Detect which cell encompasses the target text, then output its (X, Y) center coordinate. 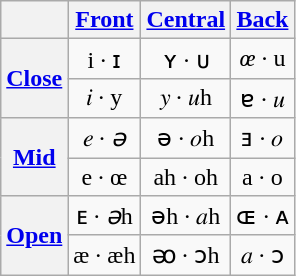
i · ɪ (104, 59)
æ · æh (104, 255)
𝑖 · y (104, 98)
𝑎 · ɔ (263, 255)
əh · 𝑎h (186, 216)
Back (263, 20)
Central (186, 20)
ᴇ · əh (104, 216)
𝑦 · 𝑢h (186, 98)
e · œ (104, 177)
𝑒 · ə (104, 138)
ah · oh (186, 177)
a · o (263, 177)
Mid (34, 157)
Open (34, 236)
ᴔ · ɔh (186, 255)
ⱻ · 𝑜 (263, 138)
ɐ · 𝑢 (263, 98)
œ · u (263, 59)
Front (104, 20)
ə · 𝑜h (186, 138)
ɶ · ᴀ (263, 216)
ʏ · ᴜ (186, 59)
Close (34, 78)
